Search for the cell housing the specified text and yield its (X, Y) center coordinate. 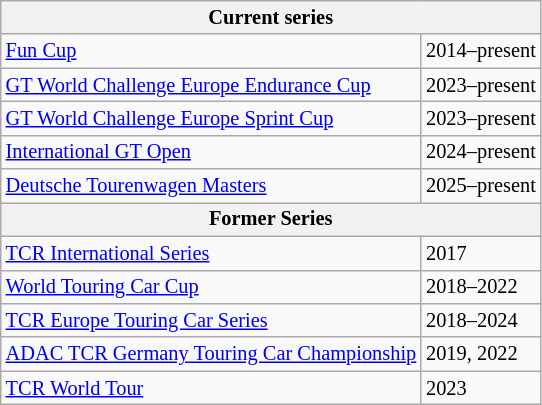
2014–present (481, 51)
2019, 2022 (481, 354)
TCR Europe Touring Car Series (211, 320)
Deutsche Tourenwagen Masters (211, 186)
Fun Cup (211, 51)
2018–2022 (481, 287)
2024–present (481, 152)
ADAC TCR Germany Touring Car Championship (211, 354)
2017 (481, 253)
GT World Challenge Europe Endurance Cup (211, 85)
TCR International Series (211, 253)
TCR World Tour (211, 388)
International GT Open (211, 152)
World Touring Car Cup (211, 287)
Former Series (271, 219)
GT World Challenge Europe Sprint Cup (211, 118)
Current series (271, 17)
2023 (481, 388)
2025–present (481, 186)
2018–2024 (481, 320)
